Extract the (X, Y) coordinate from the center of the cell holding the provided text.  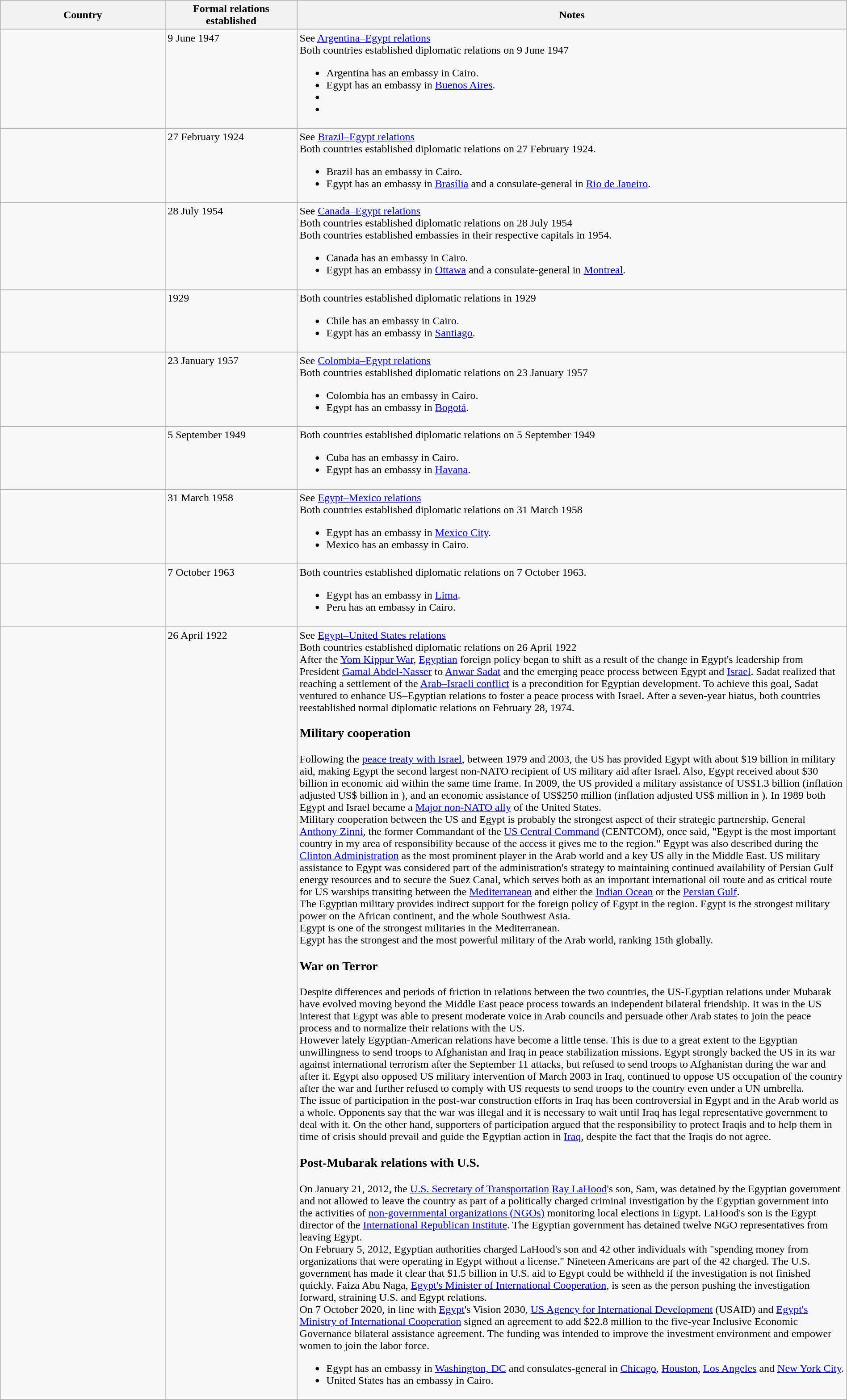
23 January 1957 (231, 390)
27 February 1924 (231, 165)
1929 (231, 321)
7 October 1963 (231, 595)
26 April 1922 (231, 1013)
Both countries established diplomatic relations on 5 September 1949Cuba has an embassy in Cairo.Egypt has an embassy in Havana. (572, 458)
28 July 1954 (231, 246)
Notes (572, 15)
Both countries established diplomatic relations on 7 October 1963.Egypt has an embassy in Lima.Peru has an embassy in Cairo. (572, 595)
31 March 1958 (231, 526)
Formal relations established (231, 15)
5 September 1949 (231, 458)
9 June 1947 (231, 79)
Country (83, 15)
Both countries established diplomatic relations in 1929Chile has an embassy in Cairo.Egypt has an embassy in Santiago. (572, 321)
